Return the [X, Y] coordinate for the center point of the cell that contains the specified text.  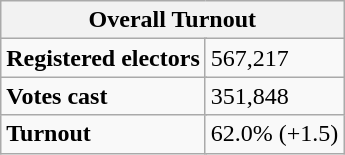
Votes cast [104, 96]
351,848 [274, 96]
62.0% (+1.5) [274, 134]
567,217 [274, 58]
Overall Turnout [172, 20]
Registered electors [104, 58]
Turnout [104, 134]
